Provide the (X, Y) coordinate of the cell's center where the given text is located.  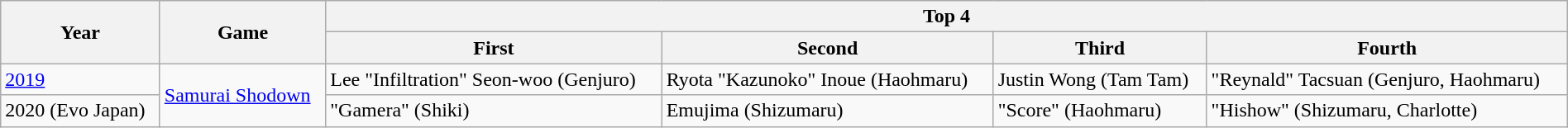
Second (827, 48)
Emujima (Shizumaru) (827, 111)
Ryota "Kazunoko" Inoue (Haohmaru) (827, 79)
Game (242, 32)
Justin Wong (Tam Tam) (1100, 79)
Lee "Infiltration" Seon-woo (Genjuro) (494, 79)
2020 (Evo Japan) (81, 111)
First (494, 48)
2019 (81, 79)
"Score" (Haohmaru) (1100, 111)
"Gamera" (Shiki) (494, 111)
Fourth (1387, 48)
Top 4 (946, 17)
"Hishow" (Shizumaru, Charlotte) (1387, 111)
Samurai Shodown (242, 95)
Year (81, 32)
"Reynald" Tacsuan (Genjuro, Haohmaru) (1387, 79)
Third (1100, 48)
